Determine the (X, Y) coordinate at the center of the cell enclosing the given text.  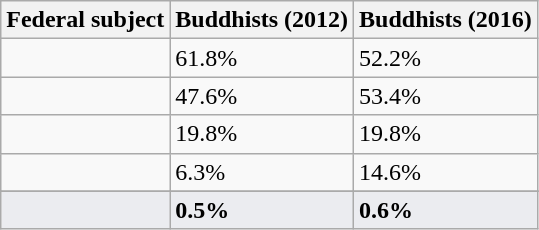
52.2% (446, 58)
Federal subject (86, 20)
53.4% (446, 96)
Buddhists (2012) (262, 20)
47.6% (262, 96)
Buddhists (2016) (446, 20)
0.6% (446, 210)
0.5% (262, 210)
14.6% (446, 172)
6.3% (262, 172)
61.8% (262, 58)
